Output the [X, Y] coordinate of the center of the cell containing the given text.  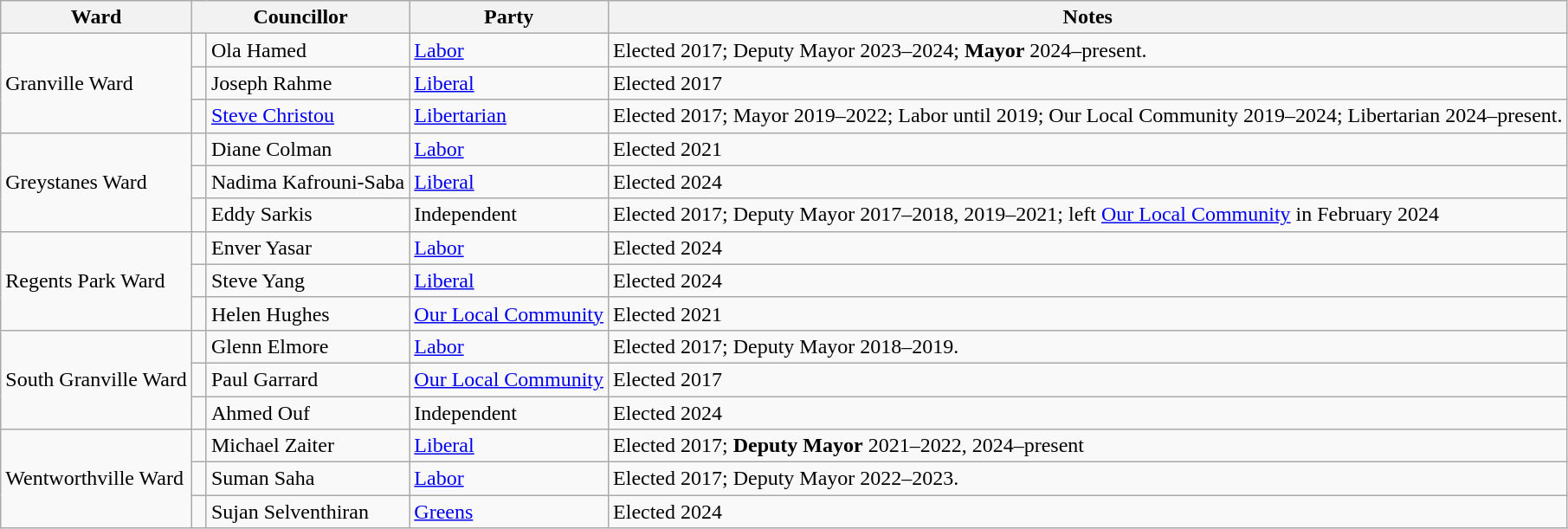
Paul Garrard [307, 379]
Diane Colman [307, 149]
Regents Park Ward [97, 281]
Greystanes Ward [97, 182]
Sujan Selventhiran [307, 512]
Granville Ward [97, 83]
Elected 2017; Deputy Mayor 2021–2022, 2024–present [1088, 446]
Elected 2017; Deputy Mayor 2017–2018, 2019–2021; left Our Local Community in February 2024 [1088, 215]
Suman Saha [307, 479]
Joseph Rahme [307, 83]
Greens [509, 512]
Ward [97, 17]
Libertarian [509, 116]
Ahmed Ouf [307, 413]
Nadima Kafrouni-Saba [307, 182]
Steve Christou [307, 116]
Glenn Elmore [307, 346]
Councillor [300, 17]
South Granville Ward [97, 379]
Wentworthville Ward [97, 479]
Eddy Sarkis [307, 215]
Elected 2017; Deputy Mayor 2023–2024; Mayor 2024–present. [1088, 50]
Enver Yasar [307, 248]
Michael Zaiter [307, 446]
Elected 2017; Deputy Mayor 2022–2023. [1088, 479]
Elected 2017; Deputy Mayor 2018–2019. [1088, 346]
Elected 2017; Mayor 2019–2022; Labor until 2019; Our Local Community 2019–2024; Libertarian 2024–present. [1088, 116]
Steve Yang [307, 281]
Ola Hamed [307, 50]
Notes [1088, 17]
Helen Hughes [307, 313]
Party [509, 17]
